Capture the cell that displays the provided text and extract its (X, Y) central coordinate. 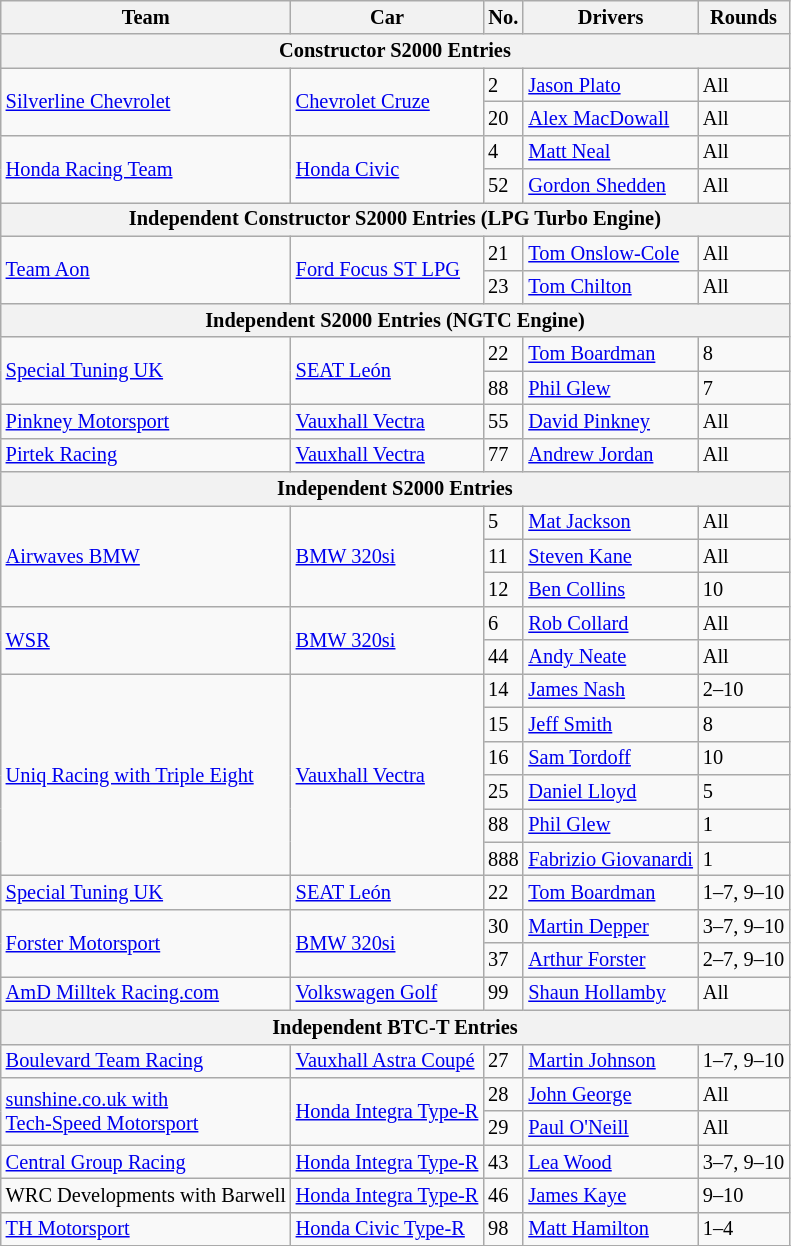
John George (610, 1094)
Independent S2000 Entries (395, 489)
WSR (146, 640)
Independent Constructor S2000 Entries (LPG Turbo Engine) (395, 219)
No. (503, 17)
37 (503, 960)
Honda Racing Team (146, 168)
Vauxhall Astra Coupé (387, 1061)
Rob Collard (610, 623)
20 (503, 118)
Arthur Forster (610, 960)
Ford Focus ST LPG (387, 270)
7 (744, 388)
Martin Depper (610, 926)
Uniq Racing with Triple Eight (146, 774)
Ben Collins (610, 589)
99 (503, 993)
Boulevard Team Racing (146, 1061)
David Pinkney (610, 421)
Honda Civic Type-R (387, 1229)
11 (503, 556)
Chevrolet Cruze (387, 102)
Honda Civic (387, 168)
Andy Neate (610, 657)
Matt Hamilton (610, 1229)
25 (503, 791)
52 (503, 186)
Jason Plato (610, 85)
sunshine.co.uk withTech-Speed Motorsport (146, 1110)
Pirtek Racing (146, 455)
Shaun Hollamby (610, 993)
Airwaves BMW (146, 556)
Silverline Chevrolet (146, 102)
Martin Johnson (610, 1061)
4 (503, 152)
WRC Developments with Barwell (146, 1195)
Jeff Smith (610, 724)
16 (503, 758)
46 (503, 1195)
Rounds (744, 17)
21 (503, 253)
Daniel Lloyd (610, 791)
Volkswagen Golf (387, 993)
Steven Kane (610, 556)
43 (503, 1162)
Alex MacDowall (610, 118)
6 (503, 623)
Central Group Racing (146, 1162)
Independent BTC-T Entries (395, 1027)
Forster Motorsport (146, 942)
12 (503, 589)
14 (503, 690)
Matt Neal (610, 152)
29 (503, 1128)
Lea Wood (610, 1162)
28 (503, 1094)
TH Motorsport (146, 1229)
Tom Chilton (610, 287)
Drivers (610, 17)
Team (146, 17)
Andrew Jordan (610, 455)
55 (503, 421)
9–10 (744, 1195)
Pinkney Motorsport (146, 421)
James Kaye (610, 1195)
1–4 (744, 1229)
2–10 (744, 690)
2–7, 9–10 (744, 960)
44 (503, 657)
Team Aon (146, 270)
James Nash (610, 690)
Independent S2000 Entries (NGTC Engine) (395, 320)
Constructor S2000 Entries (395, 51)
23 (503, 287)
27 (503, 1061)
Paul O'Neill (610, 1128)
98 (503, 1229)
Car (387, 17)
Sam Tordoff (610, 758)
Fabrizio Giovanardi (610, 859)
77 (503, 455)
Gordon Shedden (610, 186)
Tom Onslow-Cole (610, 253)
15 (503, 724)
AmD Milltek Racing.com (146, 993)
30 (503, 926)
Mat Jackson (610, 522)
888 (503, 859)
2 (503, 85)
